Scan for the cell matching the given text and deliver its [X, Y] coordinate at center. 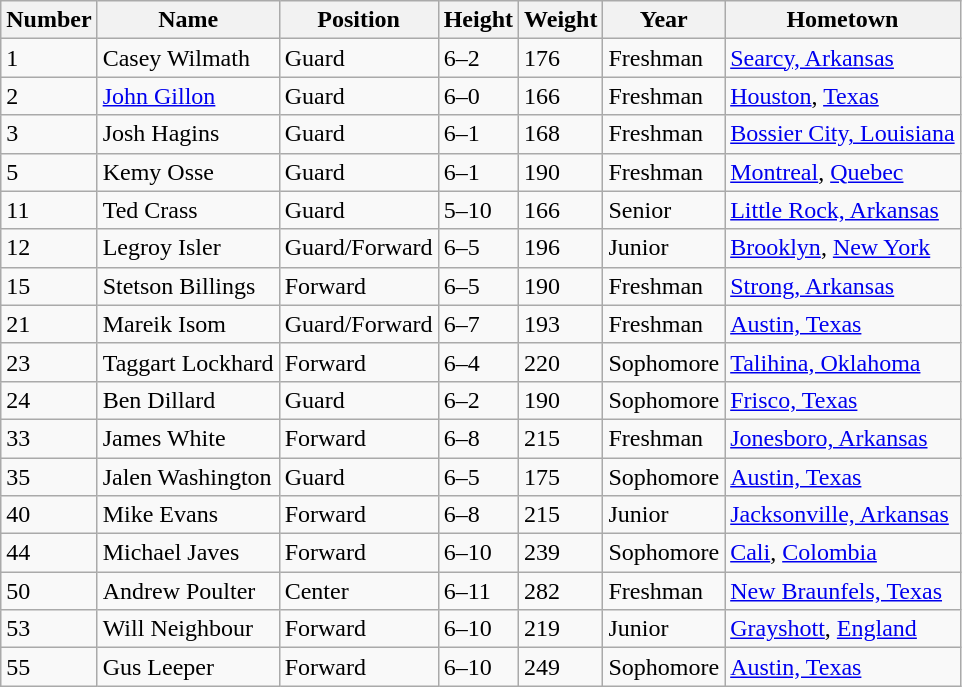
6–0 [478, 96]
Bossier City, Louisiana [843, 134]
Jonesboro, Arkansas [843, 438]
44 [49, 553]
249 [561, 667]
Little Rock, Arkansas [843, 210]
Casey Wilmath [188, 58]
Montreal, Quebec [843, 172]
Mike Evans [188, 515]
35 [49, 477]
Year [664, 20]
175 [561, 477]
Senior [664, 210]
James White [188, 438]
Grayshott, England [843, 629]
John Gillon [188, 96]
Will Neighbour [188, 629]
1 [49, 58]
Gus Leeper [188, 667]
Houston, Texas [843, 96]
193 [561, 324]
Taggart Lockhard [188, 362]
53 [49, 629]
33 [49, 438]
176 [561, 58]
2 [49, 96]
Mareik Isom [188, 324]
21 [49, 324]
Height [478, 20]
Michael Javes [188, 553]
6–4 [478, 362]
Strong, Arkansas [843, 286]
12 [49, 248]
Searcy, Arkansas [843, 58]
Andrew Poulter [188, 591]
11 [49, 210]
Ben Dillard [188, 400]
6–11 [478, 591]
239 [561, 553]
15 [49, 286]
Position [358, 20]
Cali, Colombia [843, 553]
Ted Crass [188, 210]
Name [188, 20]
196 [561, 248]
5–10 [478, 210]
New Braunfels, Texas [843, 591]
3 [49, 134]
Number [49, 20]
Weight [561, 20]
219 [561, 629]
Stetson Billings [188, 286]
6–7 [478, 324]
220 [561, 362]
Talihina, Oklahoma [843, 362]
Kemy Osse [188, 172]
Frisco, Texas [843, 400]
168 [561, 134]
Josh Hagins [188, 134]
Jacksonville, Arkansas [843, 515]
23 [49, 362]
Legroy Isler [188, 248]
Center [358, 591]
Jalen Washington [188, 477]
40 [49, 515]
24 [49, 400]
282 [561, 591]
Hometown [843, 20]
5 [49, 172]
50 [49, 591]
55 [49, 667]
Brooklyn, New York [843, 248]
